Determine the [x, y] coordinate at the center of the cell enclosing the given text.  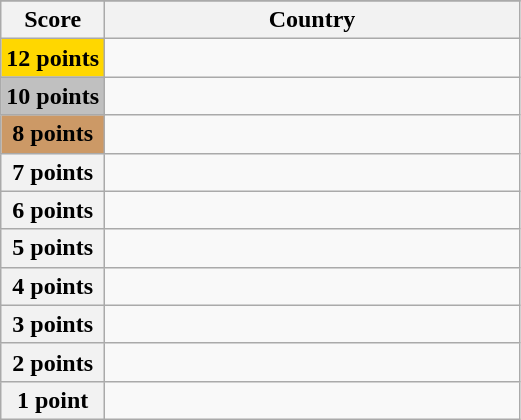
2 points [53, 362]
4 points [53, 286]
Score [53, 20]
12 points [53, 58]
1 point [53, 400]
3 points [53, 324]
5 points [53, 248]
10 points [53, 96]
6 points [53, 210]
Country [312, 20]
7 points [53, 172]
8 points [53, 134]
